Search for the cell housing the specified text and yield its [x, y] center coordinate. 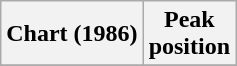
Chart (1986) [72, 34]
Peakposition [189, 34]
